From the cell containing the given text, extract its center point as [x, y] coordinate. 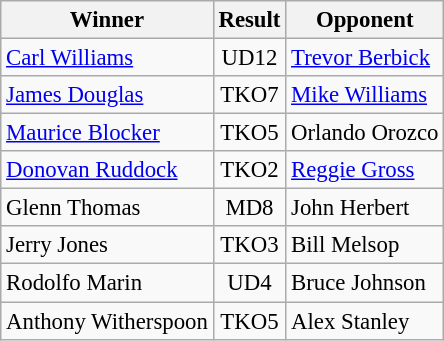
Carl Williams [107, 58]
Rodolfo Marin [107, 283]
Maurice Blocker [107, 133]
TKO3 [250, 245]
Jerry Jones [107, 245]
TKO7 [250, 95]
John Herbert [365, 208]
Winner [107, 20]
Reggie Gross [365, 170]
Opponent [365, 20]
Result [250, 20]
Alex Stanley [365, 321]
Trevor Berbick [365, 58]
Anthony Witherspoon [107, 321]
Bill Melsop [365, 245]
TKO2 [250, 170]
Glenn Thomas [107, 208]
UD4 [250, 283]
Donovan Ruddock [107, 170]
MD8 [250, 208]
Bruce Johnson [365, 283]
Mike Williams [365, 95]
Orlando Orozco [365, 133]
James Douglas [107, 95]
UD12 [250, 58]
